Find where the given text appears and provide that cell's center as [x, y] coordinate. 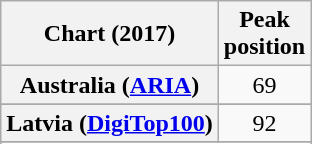
Peakposition [264, 34]
69 [264, 85]
92 [264, 123]
Australia (ARIA) [110, 85]
Latvia (DigiTop100) [110, 123]
Chart (2017) [110, 34]
